Capture the cell that displays the provided text and extract its (x, y) central coordinate. 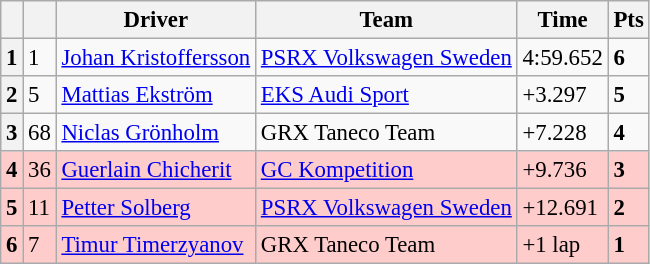
Guerlain Chicherit (156, 170)
7 (40, 245)
EKS Audi Sport (386, 95)
GC Kompetition (386, 170)
Timur Timerzyanov (156, 245)
+12.691 (562, 208)
Driver (156, 20)
+9.736 (562, 170)
68 (40, 133)
Petter Solberg (156, 208)
Team (386, 20)
36 (40, 170)
Johan Kristoffersson (156, 58)
+3.297 (562, 95)
11 (40, 208)
4:59.652 (562, 58)
Niclas Grönholm (156, 133)
+7.228 (562, 133)
Pts (628, 20)
Time (562, 20)
Mattias Ekström (156, 95)
+1 lap (562, 245)
